Return [X, Y] of the center of cell containing provided text 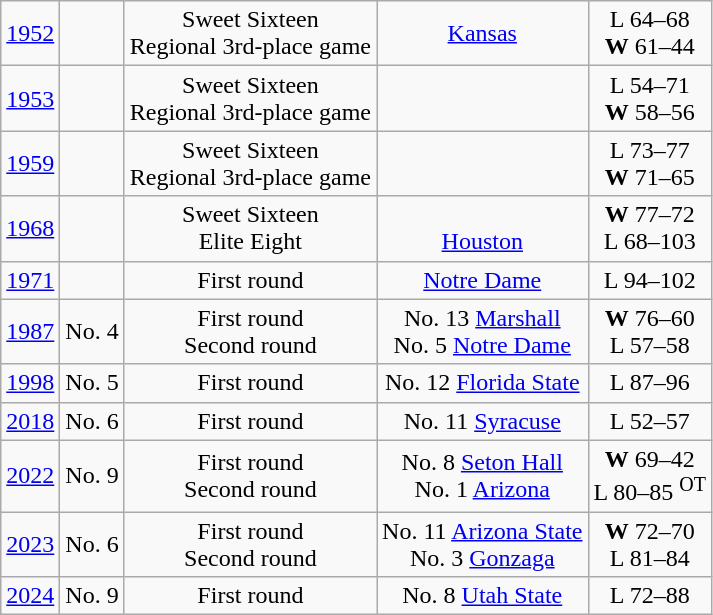
L 73–77W 71–65 [650, 164]
No. 8 Seton HallNo. 1 Arizona [482, 476]
Kansas [482, 34]
Notre Dame [482, 280]
1952 [30, 34]
No. 13 MarshallNo. 5 Notre Dame [482, 332]
No. 12 Florida State [482, 383]
2023 [30, 544]
1959 [30, 164]
No. 8 Utah State [482, 596]
L 72–88 [650, 596]
No. 4 [92, 332]
No. 11 Syracuse [482, 421]
W 77–72L 68–103 [650, 228]
Houston [482, 228]
L 54–71W 58–56 [650, 98]
W 76–60L 57–58 [650, 332]
1971 [30, 280]
Sweet SixteenElite Eight [250, 228]
W 72–70 L 81–84 [650, 544]
L 94–102 [650, 280]
No. 11 Arizona StateNo. 3 Gonzaga [482, 544]
No. 5 [92, 383]
1998 [30, 383]
1968 [30, 228]
1987 [30, 332]
1953 [30, 98]
L 64–68W 61–44 [650, 34]
2018 [30, 421]
W 69–42 L 80–85 OT [650, 476]
L 87–96 [650, 383]
2022 [30, 476]
L 52–57 [650, 421]
2024 [30, 596]
